From the cell containing the given text, extract its center point as (x, y) coordinate. 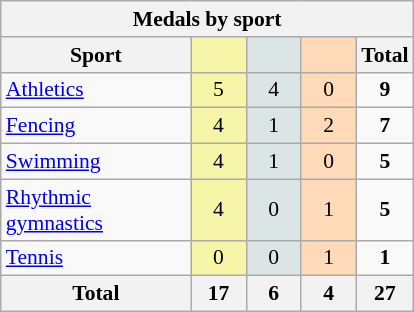
Medals by sport (208, 19)
6 (274, 294)
Tennis (96, 258)
9 (384, 90)
2 (328, 126)
Rhythmic gymnastics (96, 210)
Sport (96, 55)
7 (384, 126)
Athletics (96, 90)
Fencing (96, 126)
Swimming (96, 162)
17 (218, 294)
27 (384, 294)
